Provide the (X, Y) coordinate of the cell's center where the given text is located.  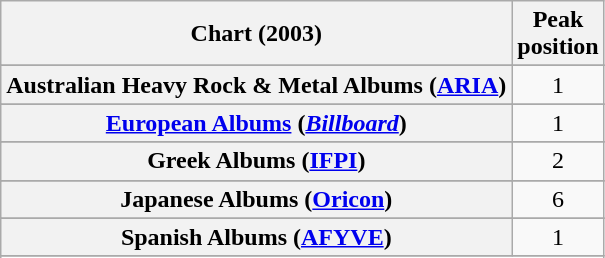
Greek Albums (IFPI) (256, 161)
Japanese Albums (Oricon) (256, 199)
Spanish Albums (AFYVE) (256, 237)
Chart (2003) (256, 34)
2 (558, 161)
European Albums (Billboard) (256, 123)
6 (558, 199)
Peakposition (558, 34)
Australian Heavy Rock & Metal Albums (ARIA) (256, 85)
